Detect which cell encompasses the target text, then output its [x, y] center coordinate. 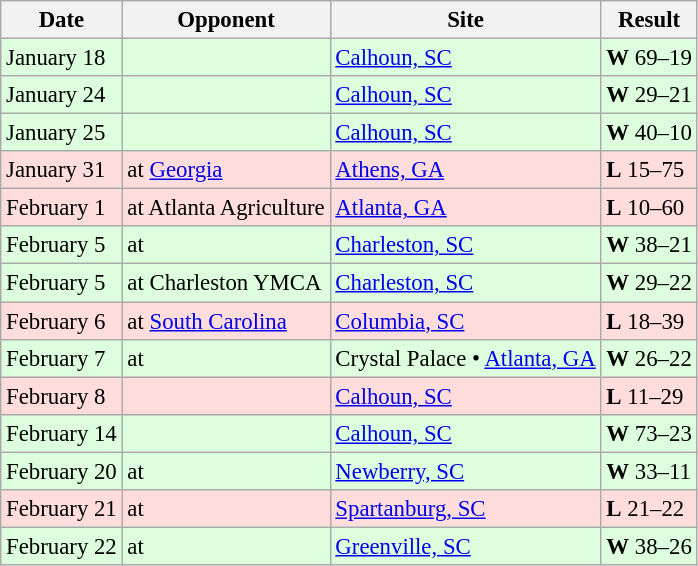
January 24 [62, 95]
at Atlanta Agriculture [226, 208]
at Charleston YMCA [226, 283]
W 29–22 [649, 283]
February 8 [62, 396]
L 10–60 [649, 208]
Result [649, 20]
February 6 [62, 321]
W 26–22 [649, 358]
January 25 [62, 133]
at South Carolina [226, 321]
February 7 [62, 358]
January 18 [62, 58]
L 11–29 [649, 396]
W 38–21 [649, 245]
at Georgia [226, 170]
February 20 [62, 471]
W 33–11 [649, 471]
W 69–19 [649, 58]
L 21–22 [649, 509]
Atlanta, GA [466, 208]
L 15–75 [649, 170]
February 22 [62, 546]
L 18–39 [649, 321]
Newberry, SC [466, 471]
Date [62, 20]
W 38–26 [649, 546]
February 1 [62, 208]
Athens, GA [466, 170]
Opponent [226, 20]
February 14 [62, 433]
Columbia, SC [466, 321]
Crystal Palace • Atlanta, GA [466, 358]
W 29–21 [649, 95]
January 31 [62, 170]
Spartanburg, SC [466, 509]
February 21 [62, 509]
Greenville, SC [466, 546]
Site [466, 20]
W 73–23 [649, 433]
W 40–10 [649, 133]
